Return the (X, Y) coordinate for the center point of the cell that contains the specified text.  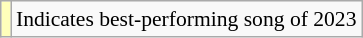
Indicates best-performing song of 2023 (186, 19)
